Find where the given text appears and provide that cell's center as (x, y) coordinate. 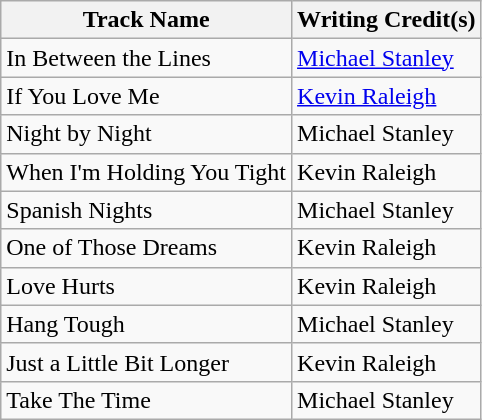
Hang Tough (146, 324)
Spanish Nights (146, 210)
Just a Little Bit Longer (146, 362)
Take The Time (146, 400)
In Between the Lines (146, 58)
Night by Night (146, 134)
Writing Credit(s) (386, 20)
If You Love Me (146, 96)
When I'm Holding You Tight (146, 172)
One of Those Dreams (146, 248)
Track Name (146, 20)
Love Hurts (146, 286)
